Determine the [X, Y] coordinate at the center of the cell enclosing the given text.  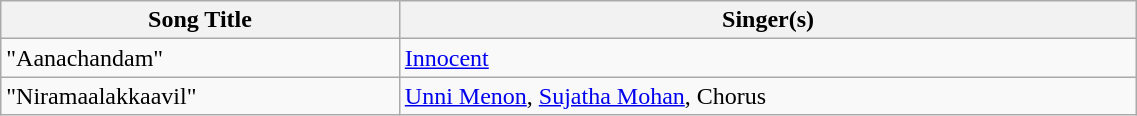
"Niramaalakkaavil" [200, 96]
Song Title [200, 20]
Singer(s) [768, 20]
"Aanachandam" [200, 58]
Unni Menon, Sujatha Mohan, Chorus [768, 96]
Innocent [768, 58]
